Extract the [x, y] coordinate from the center of the cell holding the provided text.  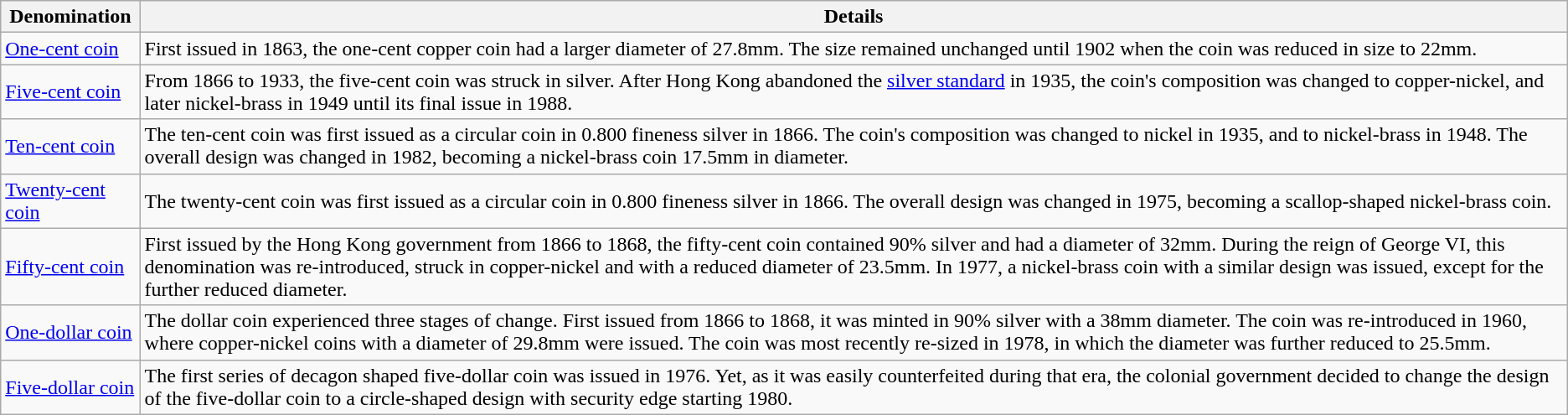
One-cent coin [70, 49]
One-dollar coin [70, 332]
Details [854, 17]
Denomination [70, 17]
Five-dollar coin [70, 387]
Twenty-cent coin [70, 201]
Five-cent coin [70, 92]
Ten-cent coin [70, 146]
Fifty-cent coin [70, 267]
